Scan for the cell matching the given text and deliver its (X, Y) coordinate at center. 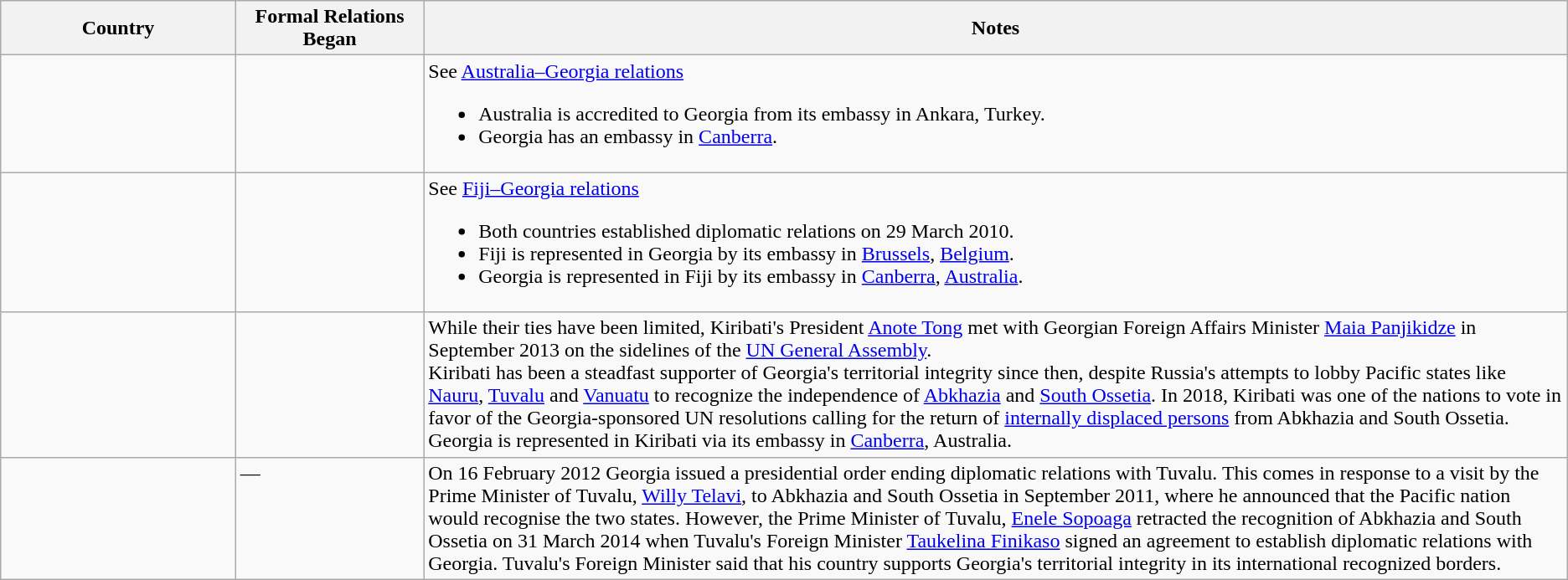
Formal Relations Began (329, 28)
Country (119, 28)
Notes (995, 28)
— (329, 518)
See Australia–Georgia relationsAustralia is accredited to Georgia from its embassy in Ankara, Turkey.Georgia has an embassy in Canberra. (995, 114)
